Detect which cell encompasses the target text, then output its (X, Y) center coordinate. 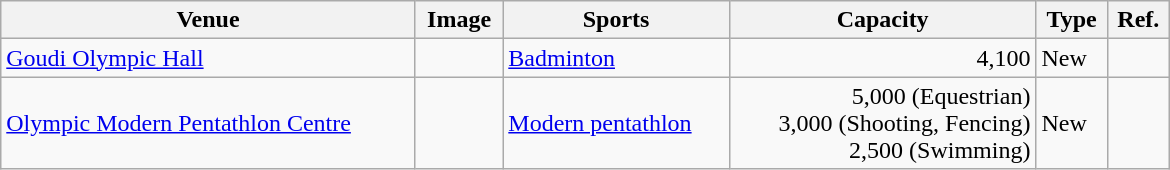
Image (458, 20)
4,100 (882, 58)
Ref. (1138, 20)
Olympic Modern Pentathlon Centre (208, 123)
Venue (208, 20)
5,000 (Equestrian)3,000 (Shooting, Fencing)2,500 (Swimming) (882, 123)
Type (1072, 20)
Capacity (882, 20)
Modern pentathlon (616, 123)
Sports (616, 20)
Goudi Olympic Hall (208, 58)
Badminton (616, 58)
